Locate the cell with the specified text and output its (x, y) center coordinate. 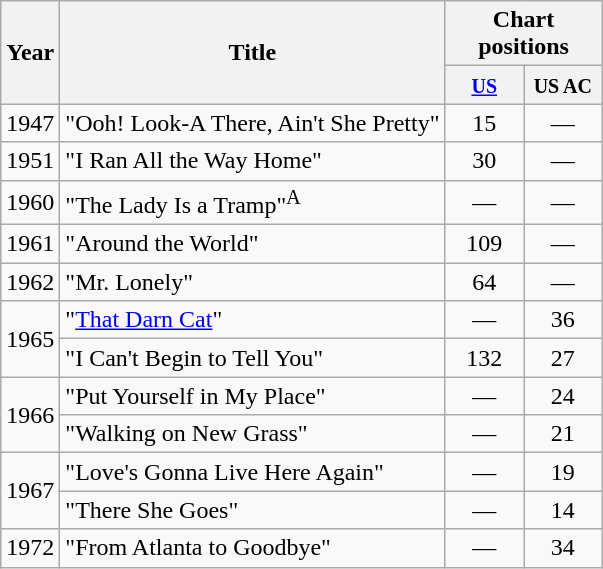
"Ooh! Look-A There, Ain't She Pretty" (252, 123)
109 (484, 244)
"I Can't Begin to Tell You" (252, 358)
30 (484, 161)
"That Darn Cat" (252, 320)
1965 (30, 339)
1960 (30, 202)
1961 (30, 244)
1947 (30, 123)
Year (30, 52)
19 (564, 472)
US (484, 85)
21 (564, 434)
15 (484, 123)
"From Atlanta to Goodbye" (252, 548)
34 (564, 548)
1967 (30, 491)
64 (484, 282)
Chart positions (524, 34)
1951 (30, 161)
1962 (30, 282)
"Put Yourself in My Place" (252, 396)
"The Lady Is a Tramp"A (252, 202)
"There She Goes" (252, 510)
"Mr. Lonely" (252, 282)
1966 (30, 415)
"Walking on New Grass" (252, 434)
"Around the World" (252, 244)
US AC (564, 85)
36 (564, 320)
"I Ran All the Way Home" (252, 161)
1972 (30, 548)
27 (564, 358)
"Love's Gonna Live Here Again" (252, 472)
24 (564, 396)
Title (252, 52)
132 (484, 358)
14 (564, 510)
